Determine the (X, Y) coordinate at the center of the cell enclosing the given text.  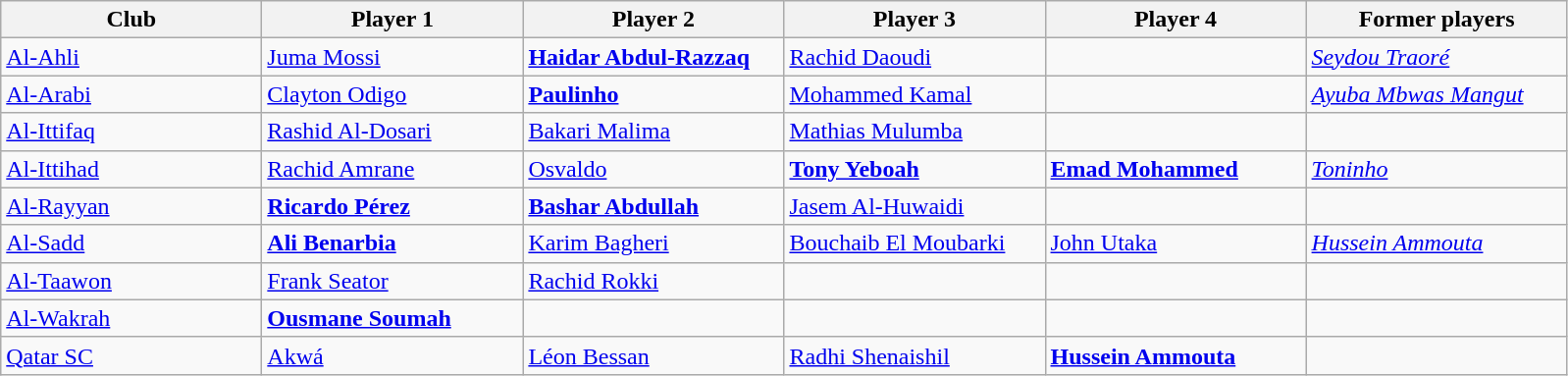
Ali Benarbia (392, 243)
Player 1 (392, 20)
Mathias Mulumba (915, 132)
Al-Ahli (131, 57)
Akwá (392, 355)
Tony Yeboah (915, 169)
Karim Bagheri (653, 243)
Al-Sadd (131, 243)
Ayuba Mbwas Mangut (1437, 94)
Léon Bessan (653, 355)
Radhi Shenaishil (915, 355)
Qatar SC (131, 355)
John Utaka (1176, 243)
Al-Ittifaq (131, 132)
Al-Rayyan (131, 206)
Al-Taawon (131, 281)
Emad Mohammed (1176, 169)
Player 4 (1176, 20)
Al-Wakrah (131, 318)
Juma Mossi (392, 57)
Bouchaib El Moubarki (915, 243)
Bakari Malima (653, 132)
Haidar Abdul-Razzaq (653, 57)
Toninho (1437, 169)
Rachid Rokki (653, 281)
Osvaldo (653, 169)
Rashid Al-Dosari (392, 132)
Former players (1437, 20)
Clayton Odigo (392, 94)
Jasem Al-Huwaidi (915, 206)
Al-Ittihad (131, 169)
Ousmane Soumah (392, 318)
Player 2 (653, 20)
Rachid Amrane (392, 169)
Al-Arabi (131, 94)
Mohammed Kamal (915, 94)
Paulinho (653, 94)
Club (131, 20)
Player 3 (915, 20)
Bashar Abdullah (653, 206)
Frank Seator (392, 281)
Rachid Daoudi (915, 57)
Ricardo Pérez (392, 206)
Seydou Traoré (1437, 57)
